Provide the [x, y] coordinate of the cell's center where the given text is located.  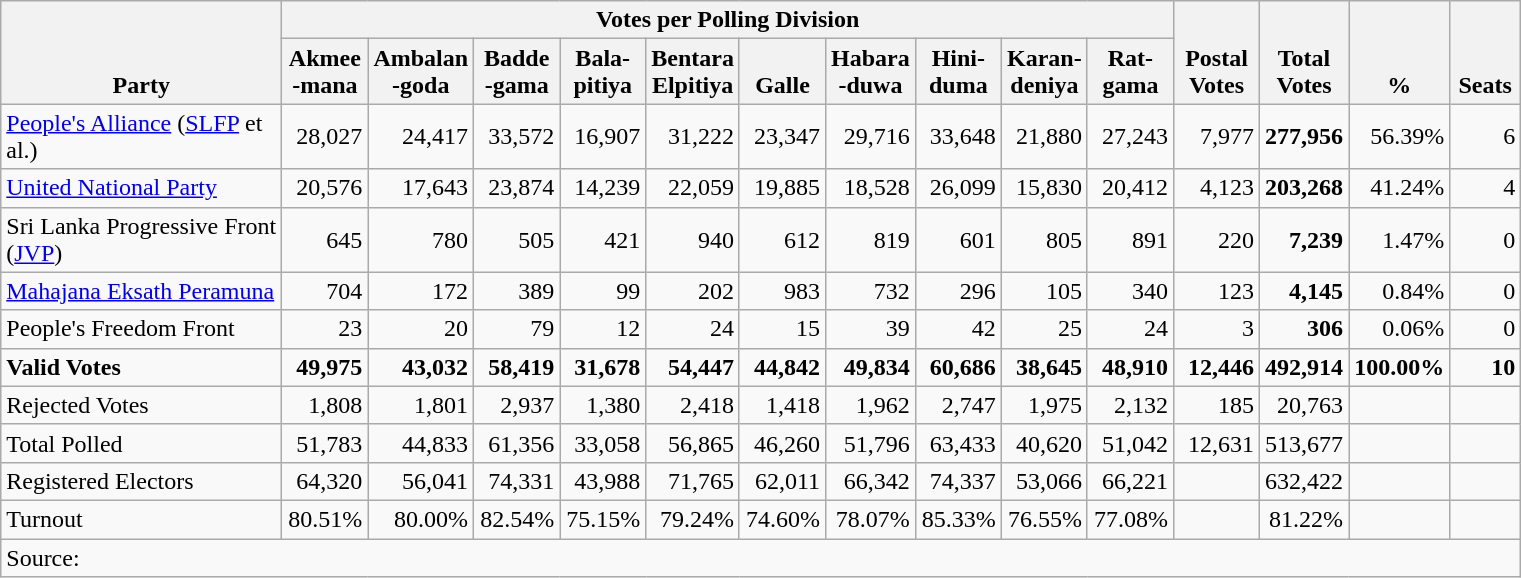
41.24% [1400, 188]
Party [142, 52]
2,937 [517, 405]
0.84% [1400, 291]
100.00% [1400, 367]
340 [1130, 291]
14,239 [603, 188]
23,347 [782, 136]
12 [603, 329]
492,914 [1304, 367]
66,221 [1130, 481]
29,716 [871, 136]
Mahajana Eksath Peramuna [142, 291]
Akmee-mana [325, 72]
19,885 [782, 188]
54,447 [693, 367]
2,418 [693, 405]
18,528 [871, 188]
20 [421, 329]
60,686 [958, 367]
58,419 [517, 367]
Seats [1486, 52]
Ambalan-goda [421, 72]
49,975 [325, 367]
12,446 [1216, 367]
People's Alliance (SLFP et al.) [142, 136]
26,099 [958, 188]
People's Freedom Front [142, 329]
85.33% [958, 519]
74.60% [782, 519]
891 [1130, 240]
2,747 [958, 405]
74,331 [517, 481]
Valid Votes [142, 367]
0.06% [1400, 329]
42 [958, 329]
51,796 [871, 443]
79 [517, 329]
% [1400, 52]
15,830 [1044, 188]
71,765 [693, 481]
1,808 [325, 405]
1,380 [603, 405]
16,907 [603, 136]
23 [325, 329]
24,417 [421, 136]
33,058 [603, 443]
123 [1216, 291]
27,243 [1130, 136]
732 [871, 291]
77.08% [1130, 519]
76.55% [1044, 519]
80.00% [421, 519]
80.51% [325, 519]
53,066 [1044, 481]
Rat-gama [1130, 72]
44,833 [421, 443]
306 [1304, 329]
Habara-duwa [871, 72]
983 [782, 291]
PostalVotes [1216, 52]
43,032 [421, 367]
421 [603, 240]
203,268 [1304, 188]
10 [1486, 367]
20,576 [325, 188]
44,842 [782, 367]
43,988 [603, 481]
78.07% [871, 519]
220 [1216, 240]
277,956 [1304, 136]
505 [517, 240]
Total Polled [142, 443]
56,041 [421, 481]
21,880 [1044, 136]
25 [1044, 329]
1,801 [421, 405]
38,645 [1044, 367]
28,027 [325, 136]
1,962 [871, 405]
49,834 [871, 367]
23,874 [517, 188]
105 [1044, 291]
296 [958, 291]
81.22% [1304, 519]
46,260 [782, 443]
20,763 [1304, 405]
99 [603, 291]
56.39% [1400, 136]
Karan-deniya [1044, 72]
645 [325, 240]
Sri Lanka Progressive Front (JVP) [142, 240]
4 [1486, 188]
33,572 [517, 136]
75.15% [603, 519]
12,631 [1216, 443]
7,239 [1304, 240]
Source: [761, 557]
51,783 [325, 443]
Hini-duma [958, 72]
64,320 [325, 481]
632,422 [1304, 481]
62,011 [782, 481]
Bala-pitiya [603, 72]
31,222 [693, 136]
39 [871, 329]
513,677 [1304, 443]
48,910 [1130, 367]
389 [517, 291]
819 [871, 240]
7,977 [1216, 136]
BentaraElpitiya [693, 72]
704 [325, 291]
79.24% [693, 519]
United National Party [142, 188]
4,145 [1304, 291]
Registered Electors [142, 481]
Badde-gama [517, 72]
51,042 [1130, 443]
15 [782, 329]
17,643 [421, 188]
4,123 [1216, 188]
Galle [782, 72]
940 [693, 240]
22,059 [693, 188]
805 [1044, 240]
31,678 [603, 367]
185 [1216, 405]
63,433 [958, 443]
66,342 [871, 481]
2,132 [1130, 405]
202 [693, 291]
Rejected Votes [142, 405]
612 [782, 240]
Votes per Polling Division [728, 20]
33,648 [958, 136]
1,975 [1044, 405]
601 [958, 240]
1.47% [1400, 240]
74,337 [958, 481]
Total Votes [1304, 52]
1,418 [782, 405]
780 [421, 240]
82.54% [517, 519]
172 [421, 291]
Turnout [142, 519]
20,412 [1130, 188]
6 [1486, 136]
40,620 [1044, 443]
3 [1216, 329]
56,865 [693, 443]
61,356 [517, 443]
